Extract the (x, y) coordinate from the center of the cell holding the provided text.  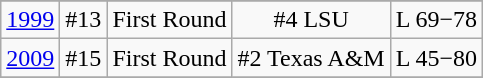
#4 LSU (311, 20)
L 69−78 (436, 20)
#13 (84, 20)
1999 (30, 20)
2009 (30, 58)
#2 Texas A&M (311, 58)
L 45−80 (436, 58)
#15 (84, 58)
